For the text-containing cell, return its midpoint in [X, Y] coordinate format. 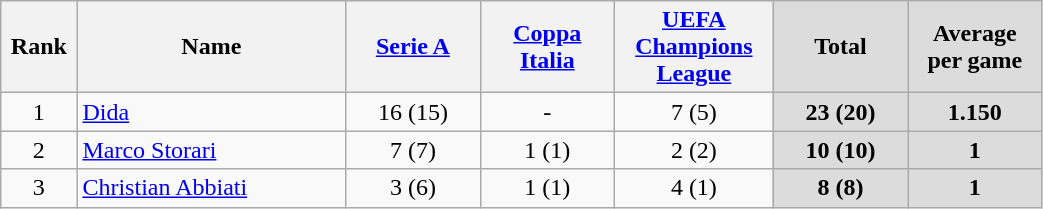
3 (6) [413, 188]
Marco Storari [212, 150]
Coppa Italia [547, 47]
7 (5) [694, 112]
Christian Abbiati [212, 188]
7 (7) [413, 150]
1.150 [975, 112]
UEFA Champions League [694, 47]
- [547, 112]
2 (2) [694, 150]
Dida [212, 112]
23 (20) [840, 112]
Rank [39, 47]
Average per game [975, 47]
2 [39, 150]
3 [39, 188]
10 (10) [840, 150]
4 (1) [694, 188]
Total [840, 47]
Name [212, 47]
8 (8) [840, 188]
Serie A [413, 47]
16 (15) [413, 112]
